Pinpoint the cell where the given text exists, returning its [x, y] midpoint coordinate. 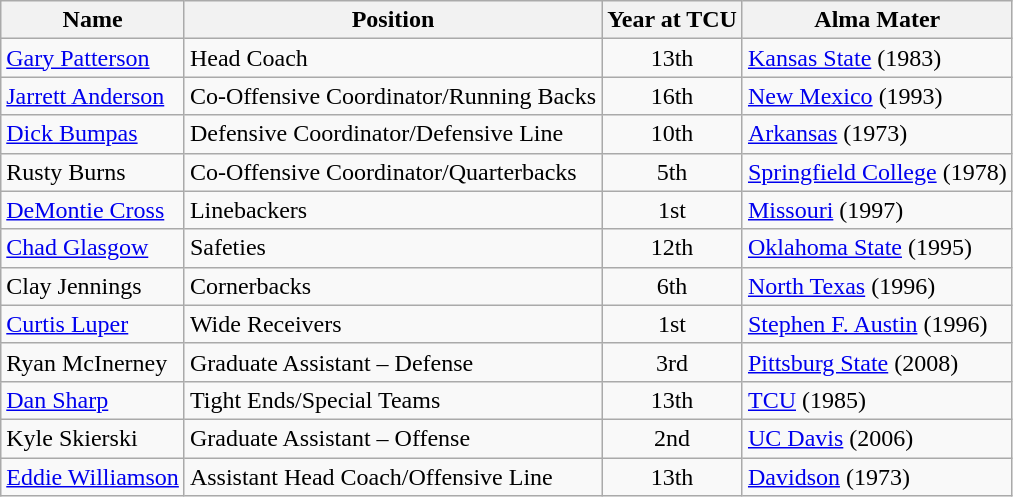
Ryan McInerney [93, 362]
10th [672, 134]
Kansas State (1983) [877, 58]
Alma Mater [877, 20]
Eddie Williamson [93, 477]
UC Davis (2006) [877, 438]
Davidson (1973) [877, 477]
Name [93, 20]
Head Coach [392, 58]
Co-Offensive Coordinator/Quarterbacks [392, 172]
Clay Jennings [93, 286]
5th [672, 172]
TCU (1985) [877, 400]
Linebackers [392, 210]
Chad Glasgow [93, 248]
Jarrett Anderson [93, 96]
Graduate Assistant – Offense [392, 438]
Stephen F. Austin (1996) [877, 324]
6th [672, 286]
Pittsburg State (2008) [877, 362]
Arkansas (1973) [877, 134]
DeMontie Cross [93, 210]
Year at TCU [672, 20]
Cornerbacks [392, 286]
Wide Receivers [392, 324]
Dan Sharp [93, 400]
2nd [672, 438]
Defensive Coordinator/Defensive Line [392, 134]
New Mexico (1993) [877, 96]
Co-Offensive Coordinator/Running Backs [392, 96]
Kyle Skierski [93, 438]
Oklahoma State (1995) [877, 248]
Rusty Burns [93, 172]
Missouri (1997) [877, 210]
Springfield College (1978) [877, 172]
3rd [672, 362]
Safeties [392, 248]
Curtis Luper [93, 324]
North Texas (1996) [877, 286]
Position [392, 20]
Tight Ends/Special Teams [392, 400]
16th [672, 96]
12th [672, 248]
Graduate Assistant – Defense [392, 362]
Dick Bumpas [93, 134]
Gary Patterson [93, 58]
Assistant Head Coach/Offensive Line [392, 477]
